Output the [x, y] coordinate of the center of the cell containing the given text.  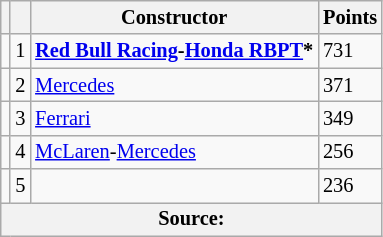
Red Bull Racing-Honda RBPT* [174, 51]
3 [20, 118]
Mercedes [174, 85]
5 [20, 186]
Constructor [174, 17]
Ferrari [174, 118]
349 [350, 118]
1 [20, 51]
4 [20, 152]
256 [350, 152]
236 [350, 186]
2 [20, 85]
McLaren-Mercedes [174, 152]
Points [350, 17]
731 [350, 51]
371 [350, 85]
Source: [192, 219]
